Provide the (X, Y) coordinate of the cell's center where the given text is located.  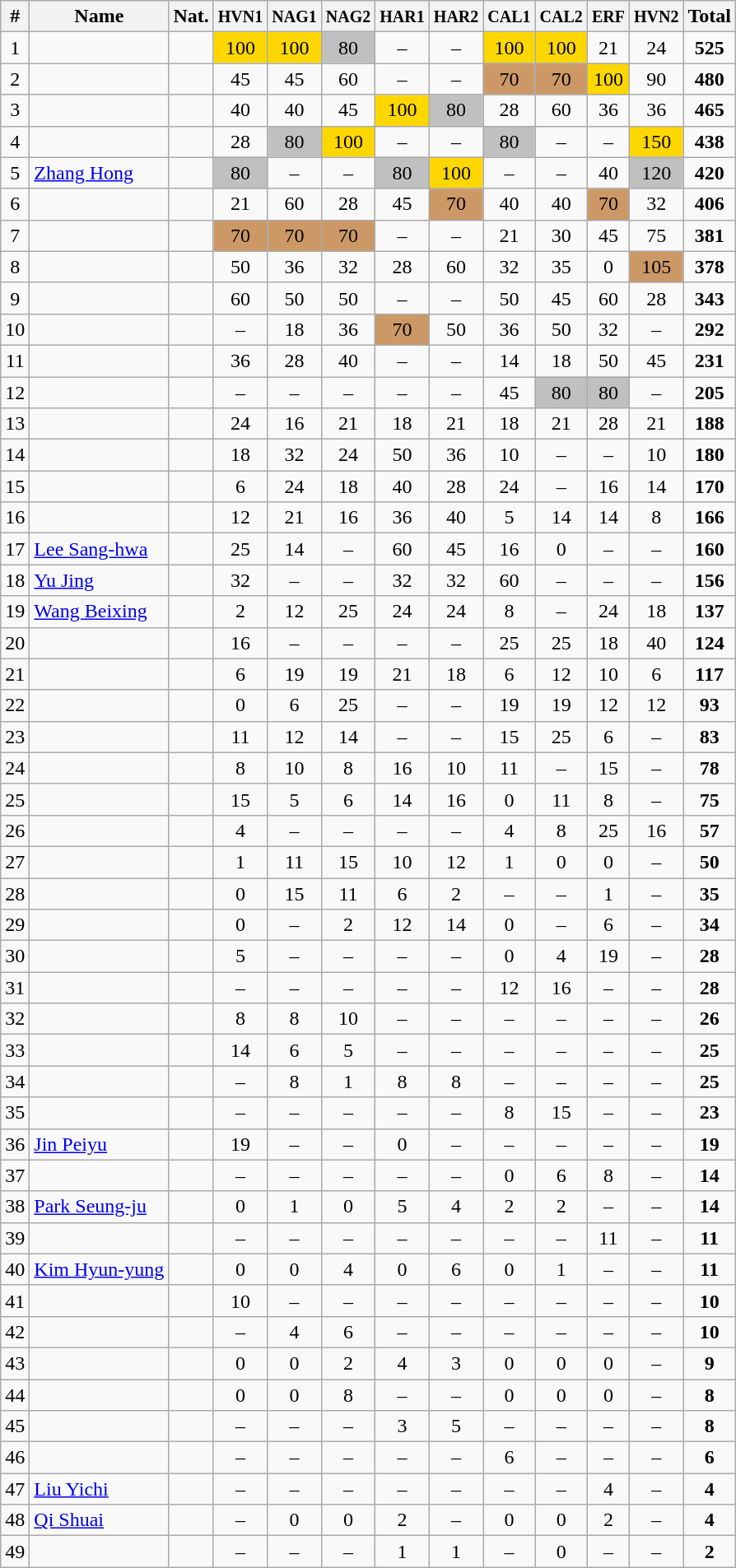
Lee Sang-hwa (99, 549)
20 (15, 643)
Liu Yichi (99, 1489)
78 (710, 768)
49 (15, 1552)
27 (15, 862)
47 (15, 1489)
39 (15, 1238)
124 (710, 643)
292 (710, 329)
Yu Jing (99, 580)
406 (710, 204)
22 (15, 705)
170 (710, 486)
# (15, 16)
Qi Shuai (99, 1520)
NAG1 (295, 16)
ERF (608, 16)
NAG2 (348, 16)
150 (656, 142)
Nat. (191, 16)
Jin Peiyu (99, 1144)
Kim Hyun-yung (99, 1269)
378 (710, 267)
231 (710, 361)
166 (710, 518)
205 (710, 393)
137 (710, 612)
465 (710, 110)
Wang Beixing (99, 612)
CAL1 (509, 16)
90 (656, 79)
188 (710, 424)
180 (710, 455)
41 (15, 1300)
105 (656, 267)
44 (15, 1395)
117 (710, 674)
HAR2 (456, 16)
156 (710, 580)
HVN1 (240, 16)
46 (15, 1458)
31 (15, 988)
420 (710, 173)
42 (15, 1332)
381 (710, 235)
Total (710, 16)
7 (15, 235)
438 (710, 142)
HVN2 (656, 16)
13 (15, 424)
120 (656, 173)
Name (99, 16)
37 (15, 1175)
525 (710, 48)
38 (15, 1207)
93 (710, 705)
43 (15, 1363)
Zhang Hong (99, 173)
29 (15, 925)
48 (15, 1520)
33 (15, 1050)
17 (15, 549)
HAR1 (403, 16)
CAL2 (561, 16)
57 (710, 831)
343 (710, 298)
Park Seung-ju (99, 1207)
160 (710, 549)
83 (710, 737)
480 (710, 79)
